Capture the cell that displays the provided text and extract its (X, Y) central coordinate. 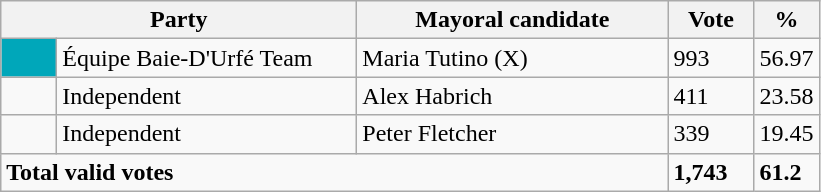
Maria Tutino (X) (512, 58)
23.58 (786, 96)
Alex Habrich (512, 96)
411 (711, 96)
Peter Fletcher (512, 134)
993 (711, 58)
61.2 (786, 172)
Vote (711, 20)
1,743 (711, 172)
339 (711, 134)
Équipe Baie-D'Urfé Team (207, 58)
56.97 (786, 58)
% (786, 20)
19.45 (786, 134)
Total valid votes (334, 172)
Party (179, 20)
Mayoral candidate (512, 20)
